Scan for the cell matching the given text and deliver its (x, y) coordinate at center. 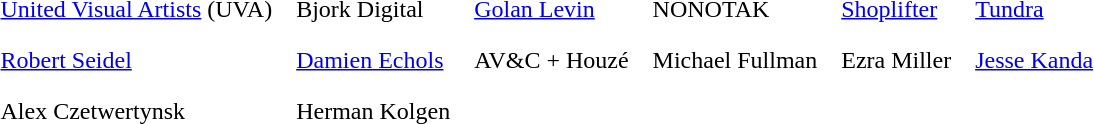
Damien Echols (374, 60)
Michael Fullman (735, 60)
Ezra Miller (896, 60)
AV&C + Houzé (552, 60)
